Return the [x, y] coordinate for the center point of the cell that contains the specified text.  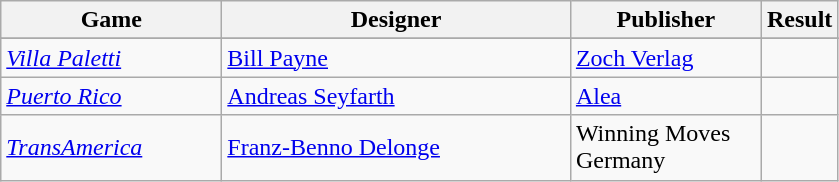
Publisher [666, 20]
Result [799, 20]
Villa Paletti [112, 58]
Puerto Rico [112, 96]
Game [112, 20]
Winning Moves Germany [666, 148]
Alea [666, 96]
TransAmerica [112, 148]
Zoch Verlag [666, 58]
Bill Payne [396, 58]
Andreas Seyfarth [396, 96]
Franz-Benno Delonge [396, 148]
Designer [396, 20]
